Return [X, Y] of the center of cell containing provided text 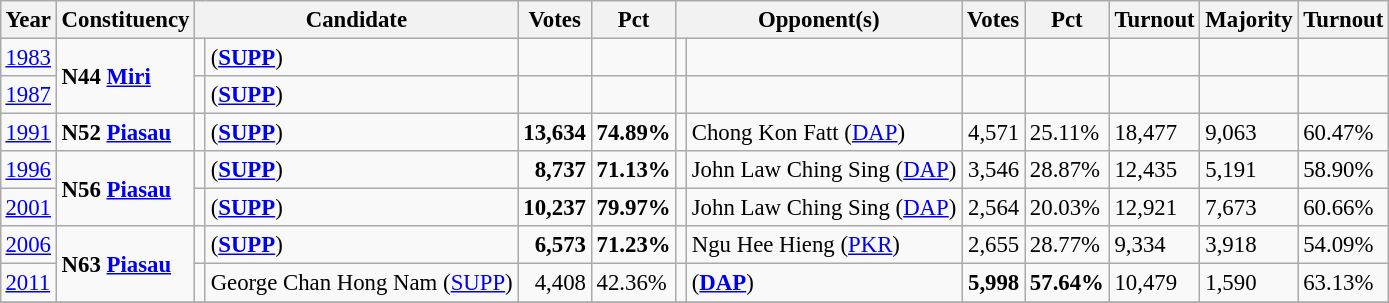
1991 [28, 133]
58.90% [1344, 170]
N44 Miri [125, 76]
3,546 [994, 170]
5,998 [994, 283]
1983 [28, 57]
6,573 [554, 245]
2,655 [994, 245]
71.23% [634, 245]
10,479 [1154, 283]
12,921 [1154, 208]
54.09% [1344, 245]
25.11% [1068, 133]
Candidate [356, 20]
10,237 [554, 208]
18,477 [1154, 133]
2011 [28, 283]
60.47% [1344, 133]
(DAP) [824, 283]
7,673 [1249, 208]
57.64% [1068, 283]
28.77% [1068, 245]
4,571 [994, 133]
13,634 [554, 133]
Ngu Hee Hieng (PKR) [824, 245]
N52 Piasau [125, 133]
2,564 [994, 208]
79.97% [634, 208]
Opponent(s) [819, 20]
2006 [28, 245]
4,408 [554, 283]
63.13% [1344, 283]
3,918 [1249, 245]
Chong Kon Fatt (DAP) [824, 133]
9,063 [1249, 133]
Year [28, 20]
5,191 [1249, 170]
N56 Piasau [125, 188]
28.87% [1068, 170]
1996 [28, 170]
Majority [1249, 20]
42.36% [634, 283]
George Chan Hong Nam (SUPP) [362, 283]
2001 [28, 208]
12,435 [1154, 170]
1987 [28, 95]
74.89% [634, 133]
8,737 [554, 170]
Constituency [125, 20]
60.66% [1344, 208]
71.13% [634, 170]
20.03% [1068, 208]
1,590 [1249, 283]
9,334 [1154, 245]
N63 Piasau [125, 264]
